Identify which cell holds the provided text, then report its (X, Y) central coordinate. 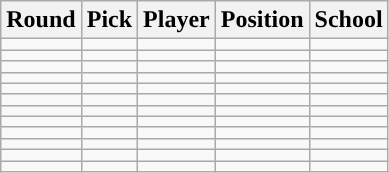
Round (41, 20)
School (348, 20)
Player (177, 20)
Position (262, 20)
Pick (109, 20)
